Extract the [X, Y] coordinate from the center of the cell holding the provided text.  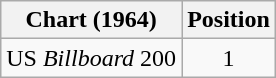
1 [229, 58]
Position [229, 20]
US Billboard 200 [92, 58]
Chart (1964) [92, 20]
